Return [X, Y] of the center of cell containing provided text 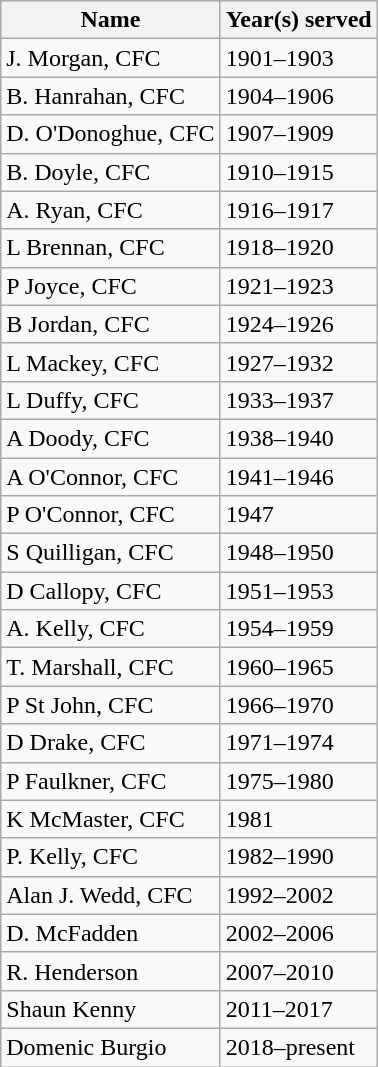
S Quilligan, CFC [110, 553]
T. Marshall, CFC [110, 667]
D Drake, CFC [110, 743]
B. Doyle, CFC [110, 172]
Domenic Burgio [110, 1047]
J. Morgan, CFC [110, 58]
2007–2010 [298, 971]
1966–1970 [298, 705]
P Joyce, CFC [110, 286]
Shaun Kenny [110, 1009]
1938–1940 [298, 438]
1975–1980 [298, 781]
P St John, CFC [110, 705]
1981 [298, 819]
1992–2002 [298, 895]
1901–1903 [298, 58]
L Brennan, CFC [110, 248]
2018–present [298, 1047]
1916–1917 [298, 210]
Alan J. Wedd, CFC [110, 895]
1918–1920 [298, 248]
A O'Connor, CFC [110, 477]
1907–1909 [298, 134]
D Callopy, CFC [110, 591]
1948–1950 [298, 553]
P O'Connor, CFC [110, 515]
B Jordan, CFC [110, 324]
1947 [298, 515]
1960–1965 [298, 667]
1910–1915 [298, 172]
L Duffy, CFC [110, 400]
1904–1906 [298, 96]
L Mackey, CFC [110, 362]
A Doody, CFC [110, 438]
1921–1923 [298, 286]
1971–1974 [298, 743]
1924–1926 [298, 324]
D. McFadden [110, 933]
Year(s) served [298, 20]
D. O'Donoghue, CFC [110, 134]
1982–1990 [298, 857]
2011–2017 [298, 1009]
Name [110, 20]
1951–1953 [298, 591]
1933–1937 [298, 400]
A. Kelly, CFC [110, 629]
1941–1946 [298, 477]
P Faulkner, CFC [110, 781]
K McMaster, CFC [110, 819]
1927–1932 [298, 362]
A. Ryan, CFC [110, 210]
B. Hanrahan, CFC [110, 96]
R. Henderson [110, 971]
2002–2006 [298, 933]
P. Kelly, CFC [110, 857]
1954–1959 [298, 629]
